Locate the cell with the specified text and output its (X, Y) center coordinate. 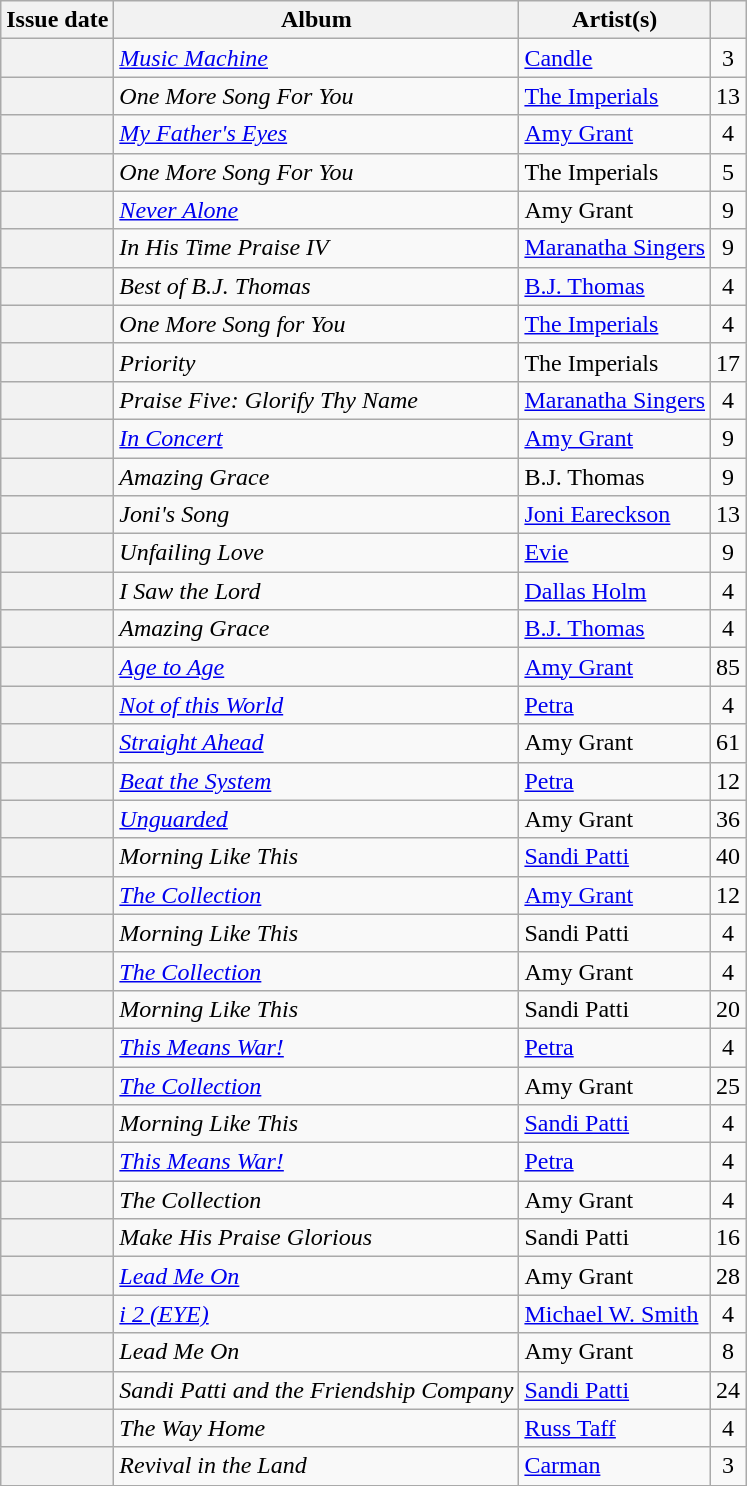
24 (728, 1390)
85 (728, 667)
Sandi Patti and the Friendship Company (316, 1390)
20 (728, 1009)
Music Machine (316, 58)
40 (728, 857)
Artist(s) (615, 20)
Dallas Holm (615, 591)
I Saw the Lord (316, 591)
Not of this World (316, 705)
Unguarded (316, 819)
36 (728, 819)
61 (728, 743)
25 (728, 1085)
Issue date (58, 20)
8 (728, 1352)
Joni Eareckson (615, 515)
Revival in the Land (316, 1466)
Make His Praise Glorious (316, 1238)
Russ Taff (615, 1428)
Unfailing Love (316, 553)
Evie (615, 553)
28 (728, 1276)
Age to Age (316, 667)
Michael W. Smith (615, 1314)
Never Alone (316, 210)
Priority (316, 362)
Beat the System (316, 781)
17 (728, 362)
In His Time Praise IV (316, 248)
My Father's Eyes (316, 134)
In Concert (316, 438)
Best of B.J. Thomas (316, 286)
Joni's Song (316, 515)
16 (728, 1238)
The Way Home (316, 1428)
Straight Ahead (316, 743)
Praise Five: Glorify Thy Name (316, 400)
Carman (615, 1466)
Album (316, 20)
5 (728, 172)
One More Song for You (316, 324)
i 2 (EYE) (316, 1314)
Candle (615, 58)
